Find where the given text appears and provide that cell's center as [X, Y] coordinate. 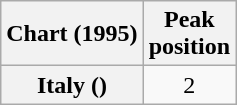
Peakposition [189, 34]
2 [189, 85]
Chart (1995) [72, 34]
Italy () [72, 85]
